Provide the [X, Y] coordinate of the cell's center where the given text is located.  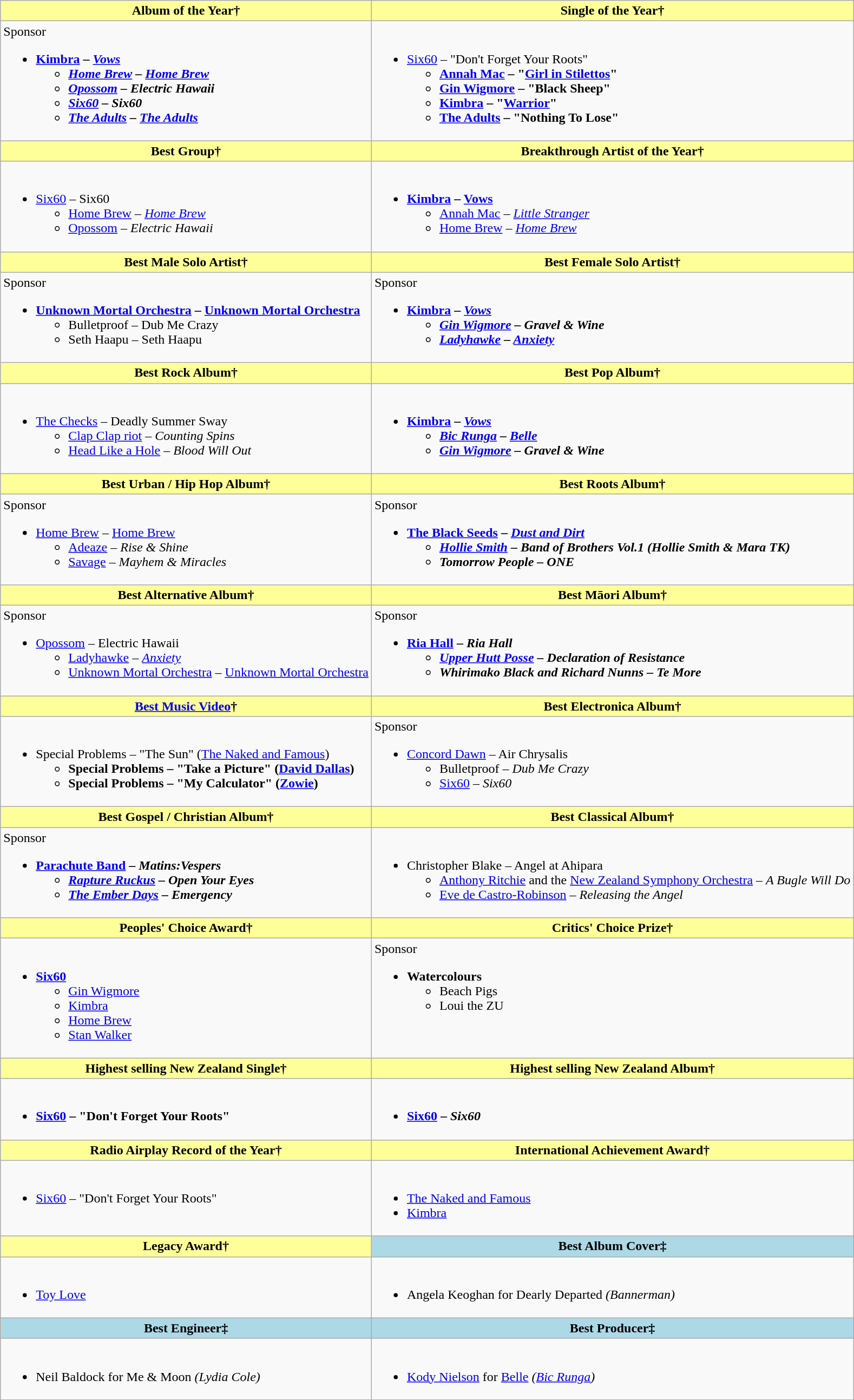
SponsorThe Black Seeds – Dust and DirtHollie Smith – Band of Brothers Vol.1 (Hollie Smith & Mara TK)Tomorrow People – ONE [612, 539]
Best Group† [186, 151]
Critics' Choice Prize† [612, 928]
The Checks – Deadly Summer SwayClap Clap riot – Counting SpinsHead Like a Hole – Blood Will Out [186, 429]
Six60 – "Don't Forget Your Roots"Annah Mac – "Girl in Stilettos"Gin Wigmore – "Black Sheep"Kimbra – "Warrior"The Adults – "Nothing To Lose" [612, 81]
Six60 – Six60 [612, 1109]
Six60 – Six60Home Brew – Home BrewOpossom – Electric Hawaii [186, 207]
Best Male Solo Artist† [186, 262]
Highest selling New Zealand Single† [186, 1068]
Best Classical Album† [612, 817]
Single of the Year† [612, 11]
SponsorRia Hall – Ria HallUpper Hutt Posse – Declaration of ResistanceWhirimako Black and Richard Nunns – Te More [612, 650]
Six60Gin WigmoreKimbraHome BrewStan Walker [186, 998]
SponsorHome Brew – Home BrewAdeaze – Rise & ShineSavage – Mayhem & Miracles [186, 539]
Highest selling New Zealand Album† [612, 1068]
Kimbra – VowsBic Runga – BelleGin Wigmore – Gravel & Wine [612, 429]
Toy Love [186, 1287]
Kimbra – VowsAnnah Mac – Little StrangerHome Brew – Home Brew [612, 207]
Album of the Year† [186, 11]
Best Urban / Hip Hop Album† [186, 484]
SponsorKimbra – VowsHome Brew – Home BrewOpossom – Electric HawaiiSix60 – Six60The Adults – The Adults [186, 81]
SponsorKimbra – VowsGin Wigmore – Gravel & WineLadyhawke – Anxiety [612, 317]
Radio Airplay Record of the Year† [186, 1150]
Breakthrough Artist of the Year† [612, 151]
Special Problems – "The Sun" (The Naked and Famous)Special Problems – "Take a Picture" (David Dallas)Special Problems – "My Calculator" (Zowie) [186, 762]
Best Album Cover‡ [612, 1246]
Best Alternative Album† [186, 595]
Best Producer‡ [612, 1328]
Peoples' Choice Award† [186, 928]
International Achievement Award† [612, 1150]
Legacy Award† [186, 1246]
SponsorWatercoloursBeach PigsLoui the ZU [612, 998]
SponsorParachute Band – Matins:VespersRapture Ruckus – Open Your EyesThe Ember Days – Emergency [186, 872]
Best Pop Album† [612, 373]
Best Engineer‡ [186, 1328]
SponsorUnknown Mortal Orchestra – Unknown Mortal OrchestraBulletproof – Dub Me CrazySeth Haapu – Seth Haapu [186, 317]
Kody Nielson for Belle (Bic Runga) [612, 1369]
Best Māori Album† [612, 595]
Best Female Solo Artist† [612, 262]
Best Rock Album† [186, 373]
SponsorConcord Dawn – Air ChrysalisBulletproof – Dub Me CrazySix60 – Six60 [612, 762]
SponsorOpossom – Electric HawaiiLadyhawke – AnxietyUnknown Mortal Orchestra – Unknown Mortal Orchestra [186, 650]
The Naked and FamousKimbra [612, 1198]
Best Music Video† [186, 706]
Neil Baldock for Me & Moon (Lydia Cole) [186, 1369]
Best Gospel / Christian Album† [186, 817]
Angela Keoghan for Dearly Departed (Bannerman) [612, 1287]
Best Electronica Album† [612, 706]
Best Roots Album† [612, 484]
